Determine the [X, Y] coordinate at the center of the cell enclosing the given text.  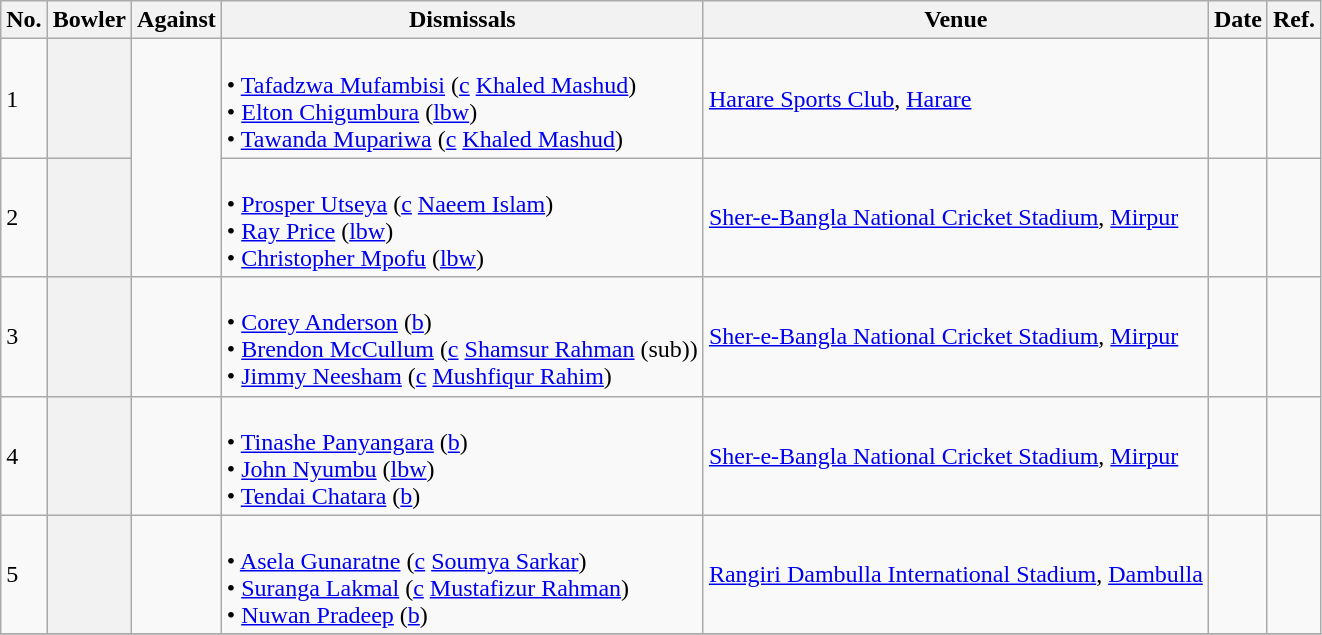
• Prosper Utseya (c Naeem Islam) • Ray Price (lbw) • Christopher Mpofu (lbw) [462, 218]
4 [24, 456]
5 [24, 574]
3 [24, 336]
Ref. [1294, 20]
Rangiri Dambulla International Stadium, Dambulla [956, 574]
Venue [956, 20]
Harare Sports Club, Harare [956, 98]
Dismissals [462, 20]
1 [24, 98]
Against [177, 20]
• Tinashe Panyangara (b) • John Nyumbu (lbw) • Tendai Chatara (b) [462, 456]
• Asela Gunaratne (c Soumya Sarkar) • Suranga Lakmal (c Mustafizur Rahman) • Nuwan Pradeep (b) [462, 574]
Bowler [89, 20]
• Corey Anderson (b) • Brendon McCullum (c Shamsur Rahman (sub)) • Jimmy Neesham (c Mushfiqur Rahim) [462, 336]
No. [24, 20]
• Tafadzwa Mufambisi (c Khaled Mashud) • Elton Chigumbura (lbw) • Tawanda Mupariwa (c Khaled Mashud) [462, 98]
2 [24, 218]
Date [1238, 20]
